Output the [X, Y] coordinate of the center of the cell containing the given text.  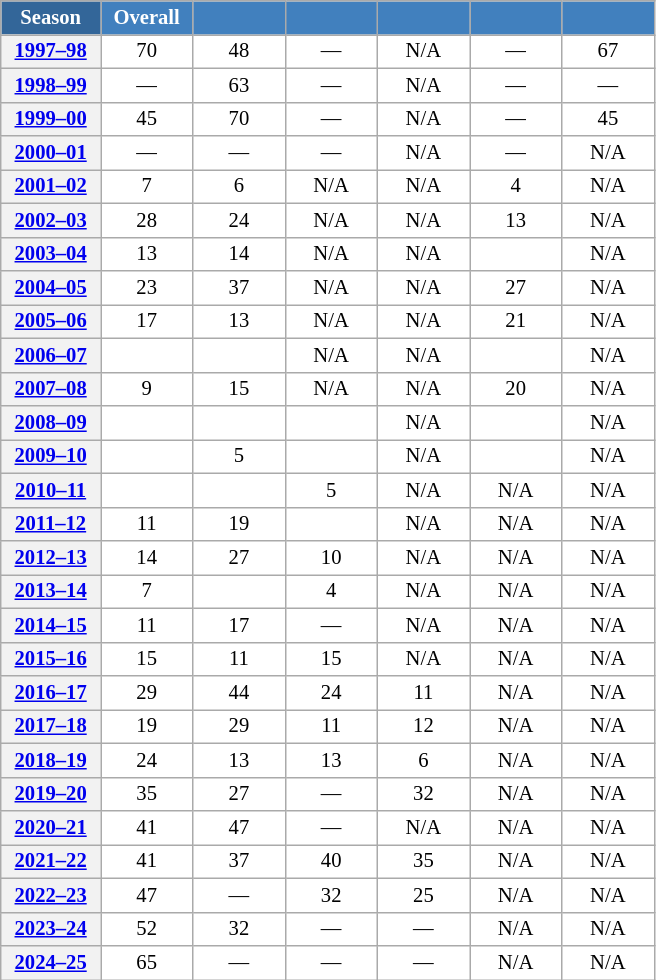
2013–14 [51, 591]
2003–04 [51, 254]
2024–25 [51, 963]
2023–24 [51, 929]
2004–05 [51, 287]
2009–10 [51, 456]
2015–16 [51, 659]
2014–15 [51, 625]
12 [423, 726]
21 [516, 321]
2000–01 [51, 153]
2005–06 [51, 321]
48 [239, 51]
2018–19 [51, 760]
20 [516, 389]
Overall [146, 17]
1998–99 [51, 85]
2021–22 [51, 861]
2019–20 [51, 794]
2006–07 [51, 355]
2017–18 [51, 726]
2001–02 [51, 186]
25 [423, 895]
28 [146, 220]
2020–21 [51, 827]
63 [239, 85]
1999–00 [51, 119]
40 [331, 861]
23 [146, 287]
52 [146, 929]
1997–98 [51, 51]
2010–11 [51, 490]
65 [146, 963]
2011–12 [51, 524]
9 [146, 389]
2008–09 [51, 423]
10 [331, 557]
44 [239, 693]
2007–08 [51, 389]
2012–13 [51, 557]
67 [608, 51]
2002–03 [51, 220]
Season [51, 17]
2022–23 [51, 895]
2016–17 [51, 693]
